For the text-containing cell, return its midpoint in (x, y) coordinate format. 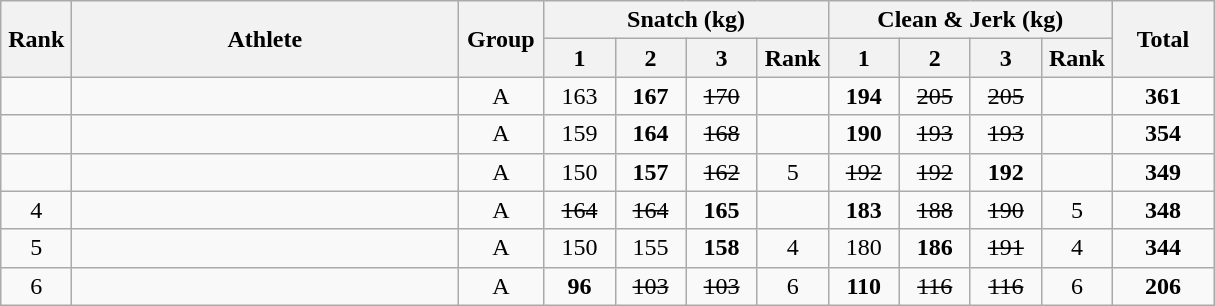
348 (1162, 210)
162 (722, 172)
Clean & Jerk (kg) (970, 20)
344 (1162, 248)
194 (864, 96)
159 (580, 134)
168 (722, 134)
191 (1006, 248)
Snatch (kg) (686, 20)
163 (580, 96)
167 (650, 96)
Group (501, 39)
158 (722, 248)
349 (1162, 172)
170 (722, 96)
188 (934, 210)
110 (864, 286)
155 (650, 248)
180 (864, 248)
183 (864, 210)
206 (1162, 286)
354 (1162, 134)
96 (580, 286)
157 (650, 172)
361 (1162, 96)
Total (1162, 39)
186 (934, 248)
Athlete (265, 39)
165 (722, 210)
